Find where the given text appears and provide that cell's center as (x, y) coordinate. 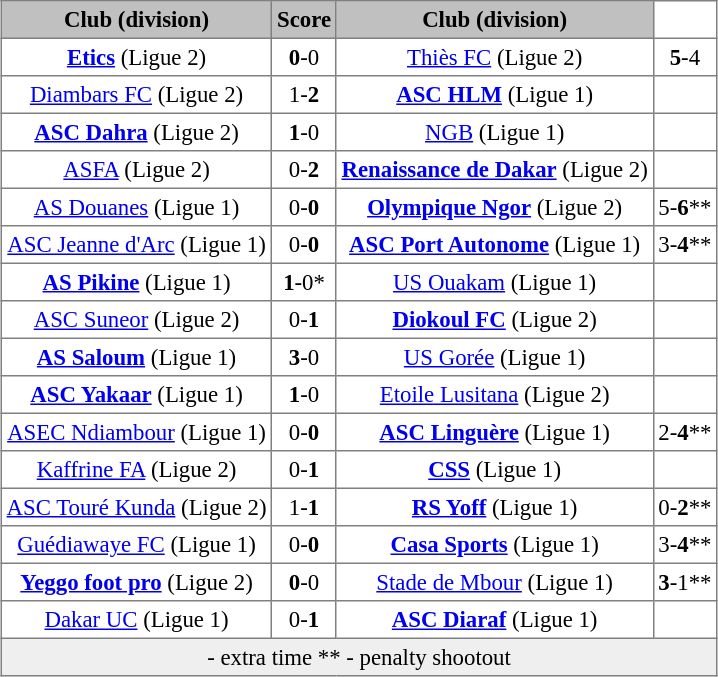
ASC Yakaar (Ligue 1) (136, 395)
Score (304, 20)
US Gorée (Ligue 1) (494, 357)
CSS (Ligue 1) (494, 470)
ASC Linguère (Ligue 1) (494, 432)
RS Yoff (Ligue 1) (494, 507)
ASEC Ndiambour (Ligue 1) (136, 432)
Diambars FC (Ligue 2) (136, 95)
0-2** (685, 507)
3-0 (304, 357)
ASC Suneor (Ligue 2) (136, 320)
1-0* (304, 282)
1-2 (304, 95)
0-2 (304, 170)
Diokoul FC (Ligue 2) (494, 320)
Etics (Ligue 2) (136, 57)
Etoile Lusitana (Ligue 2) (494, 395)
Stade de Mbour (Ligue 1) (494, 582)
5-6** (685, 207)
2-4** (685, 432)
Renaissance de Dakar (Ligue 2) (494, 170)
5-4 (685, 57)
- extra time ** - penalty shootout (358, 657)
ASC Touré Kunda (Ligue 2) (136, 507)
ASC Dahra (Ligue 2) (136, 132)
NGB (Ligue 1) (494, 132)
3-1** (685, 582)
Thiès FC (Ligue 2) (494, 57)
AS Saloum (Ligue 1) (136, 357)
AS Pikine (Ligue 1) (136, 282)
Guédiawaye FC (Ligue 1) (136, 545)
ASC Jeanne d'Arc (Ligue 1) (136, 245)
ASC Diaraf (Ligue 1) (494, 620)
ASC HLM (Ligue 1) (494, 95)
AS Douanes (Ligue 1) (136, 207)
ASC Port Autonome (Ligue 1) (494, 245)
ASFA (Ligue 2) (136, 170)
Olympique Ngor (Ligue 2) (494, 207)
Yeggo foot pro (Ligue 2) (136, 582)
Dakar UC (Ligue 1) (136, 620)
Kaffrine FA (Ligue 2) (136, 470)
US Ouakam (Ligue 1) (494, 282)
Casa Sports (Ligue 1) (494, 545)
1-1 (304, 507)
